Search for the cell housing the specified text and yield its (X, Y) center coordinate. 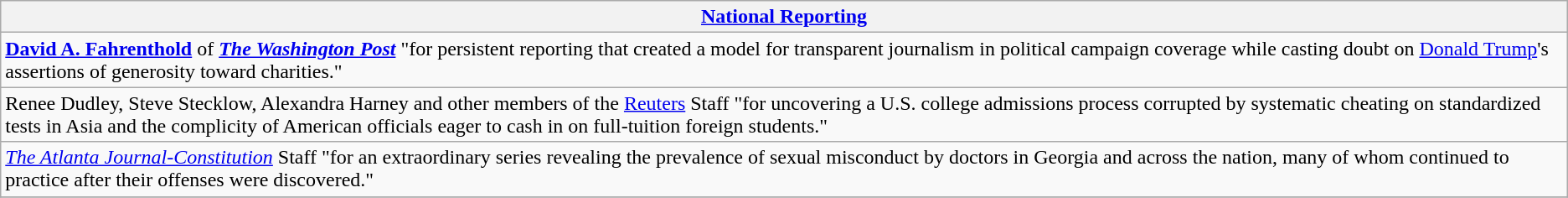
National Reporting (784, 17)
